Detect which cell encompasses the target text, then output its [X, Y] center coordinate. 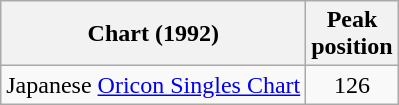
126 [352, 85]
Chart (1992) [154, 34]
Peakposition [352, 34]
Japanese Oricon Singles Chart [154, 85]
